Return the [X, Y] coordinate for the center point of the cell that contains the specified text.  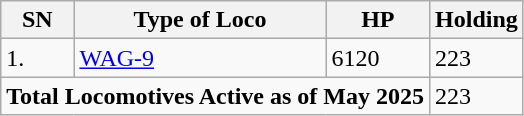
SN [38, 20]
Total Locomotives Active as of May 2025 [216, 96]
1. [38, 58]
WAG-9 [200, 58]
Type of Loco [200, 20]
6120 [378, 58]
HP [378, 20]
Holding [477, 20]
